From the cell containing the given text, extract its center point as [X, Y] coordinate. 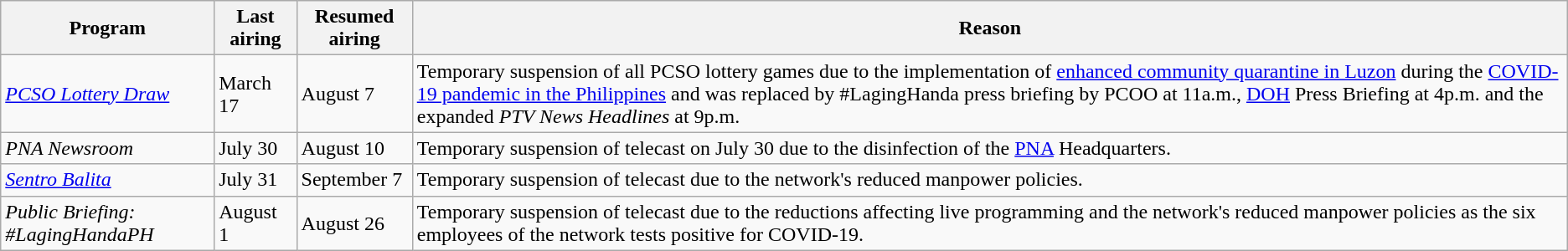
Resumed airing [354, 28]
Reason [990, 28]
August 1 [255, 223]
PNA Newsroom [107, 148]
August 10 [354, 148]
August 7 [354, 94]
August 26 [354, 223]
PCSO Lottery Draw [107, 94]
Temporary suspension of telecast on July 30 due to the disinfection of the PNA Headquarters. [990, 148]
Program [107, 28]
Temporary suspension of telecast due to the network's reduced manpower policies. [990, 180]
March 17 [255, 94]
September 7 [354, 180]
Last airing [255, 28]
July 30 [255, 148]
Public Briefing: #LagingHandaPH [107, 223]
Sentro Balita [107, 180]
July 31 [255, 180]
